For the text-containing cell, return its midpoint in (X, Y) coordinate format. 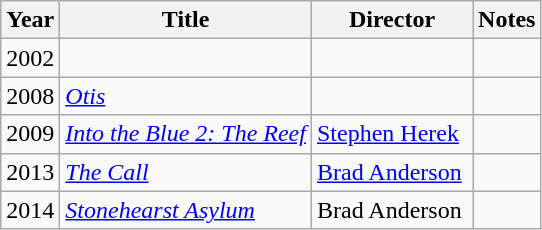
Into the Blue 2: The Reef (186, 134)
Notes (507, 20)
2002 (30, 58)
The Call (186, 172)
Title (186, 20)
2008 (30, 96)
Stonehearst Asylum (186, 210)
2009 (30, 134)
2014 (30, 210)
Otis (186, 96)
2013 (30, 172)
Year (30, 20)
Director (392, 20)
Stephen Herek (392, 134)
